Extract the [x, y] coordinate from the center of the cell holding the provided text.  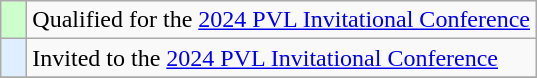
Qualified for the 2024 PVL Invitational Conference [282, 20]
Invited to the 2024 PVL Invitational Conference [282, 58]
